Return the (x, y) coordinate for the center point of the cell that contains the specified text.  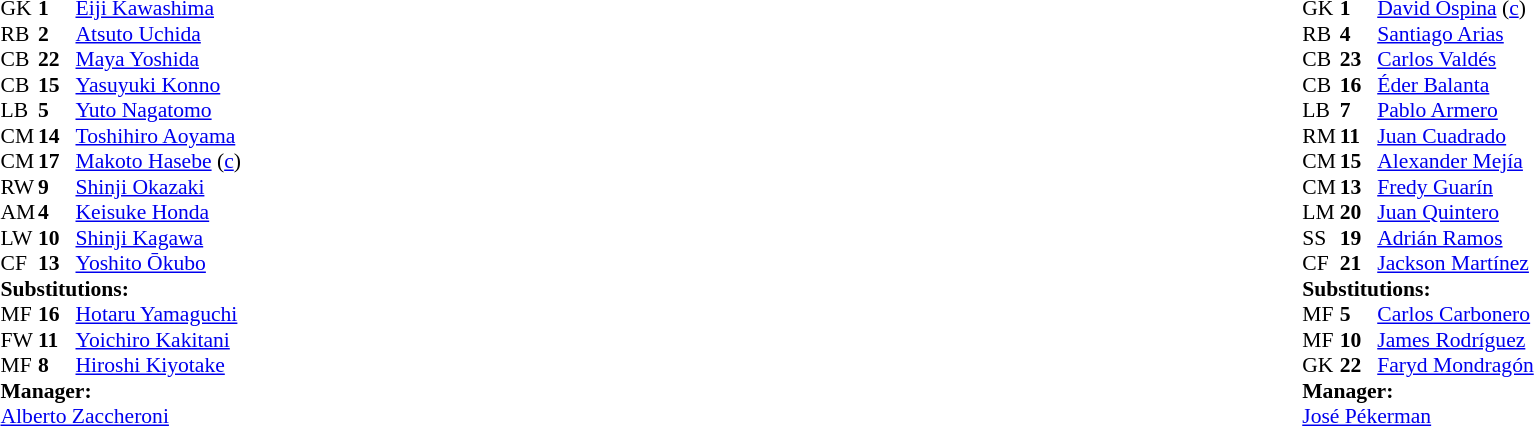
Hotaru Yamaguchi (158, 315)
7 (1359, 111)
FW (19, 340)
Santiago Arias (1455, 34)
14 (57, 136)
Keisuke Honda (158, 213)
Faryd Mondragón (1455, 365)
Juan Quintero (1455, 213)
Maya Yoshida (158, 59)
James Rodríguez (1455, 340)
Toshihiro Aoyama (158, 136)
Hiroshi Kiyotake (158, 365)
Atsuto Uchida (158, 34)
AM (19, 213)
20 (1359, 213)
Makoto Hasebe (c) (158, 161)
RM (1321, 136)
LM (1321, 213)
GK (1321, 365)
19 (1359, 238)
Carlos Valdés (1455, 59)
17 (57, 161)
Éder Balanta (1455, 85)
Pablo Armero (1455, 111)
LW (19, 238)
Yuto Nagatomo (158, 111)
2 (57, 34)
Jackson Martínez (1455, 263)
Shinji Okazaki (158, 187)
Fredy Guarín (1455, 187)
SS (1321, 238)
Yoshito Ōkubo (158, 263)
Adrián Ramos (1455, 238)
Yoichiro Kakitani (158, 340)
Carlos Carbonero (1455, 315)
Yasuyuki Konno (158, 85)
Juan Cuadrado (1455, 136)
21 (1359, 263)
Shinji Kagawa (158, 238)
23 (1359, 59)
9 (57, 187)
8 (57, 365)
Alexander Mejía (1455, 161)
RW (19, 187)
